Return the (X, Y) coordinate for the center point of the cell that contains the specified text.  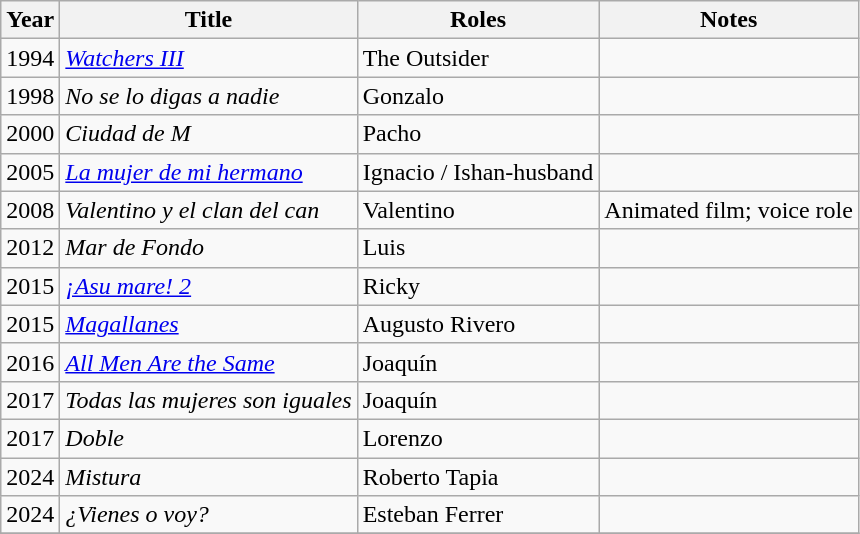
¡Asu mare! 2 (208, 286)
Magallanes (208, 324)
All Men Are the Same (208, 362)
Animated film; voice role (729, 210)
Lorenzo (478, 438)
The Outsider (478, 58)
Year (30, 20)
Notes (729, 20)
Valentino (478, 210)
Mar de Fondo (208, 248)
Title (208, 20)
Mistura (208, 477)
La mujer de mi hermano (208, 172)
2008 (30, 210)
Pacho (478, 134)
2016 (30, 362)
2000 (30, 134)
Todas las mujeres son iguales (208, 400)
No se lo digas a nadie (208, 96)
Roles (478, 20)
Doble (208, 438)
Ciudad de M (208, 134)
Watchers III (208, 58)
¿Vienes o voy? (208, 515)
2005 (30, 172)
Augusto Rivero (478, 324)
Esteban Ferrer (478, 515)
1994 (30, 58)
1998 (30, 96)
Ignacio / Ishan-husband (478, 172)
2012 (30, 248)
Valentino y el clan del can (208, 210)
Luis (478, 248)
Gonzalo (478, 96)
Ricky (478, 286)
Roberto Tapia (478, 477)
